Output the [x, y] coordinate of the center of the cell containing the given text.  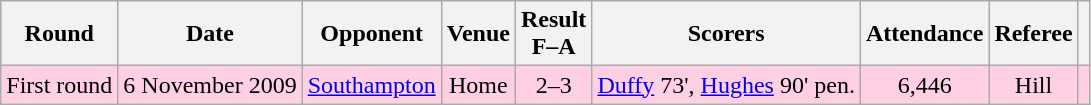
Referee [1034, 34]
Scorers [726, 34]
Hill [1034, 85]
Attendance [924, 34]
First round [60, 85]
Duffy 73', Hughes 90' pen. [726, 85]
Date [210, 34]
ResultF–A [553, 34]
Southampton [372, 85]
6 November 2009 [210, 85]
6,446 [924, 85]
Opponent [372, 34]
Home [478, 85]
Venue [478, 34]
2–3 [553, 85]
Round [60, 34]
